Return the (X, Y) coordinate for the center point of the cell that contains the specified text.  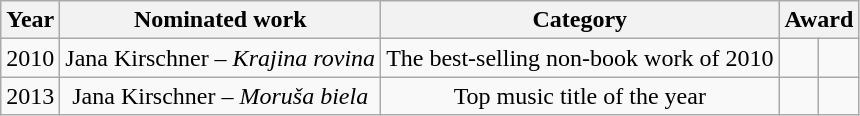
Top music title of the year (580, 96)
Category (580, 20)
The best-selling non-book work of 2010 (580, 58)
Year (30, 20)
Nominated work (220, 20)
Jana Kirschner – Krajina rovina (220, 58)
Jana Kirschner – Moruša biela (220, 96)
2010 (30, 58)
2013 (30, 96)
Award (819, 20)
